Output the (X, Y) coordinate of the center of the cell containing the given text.  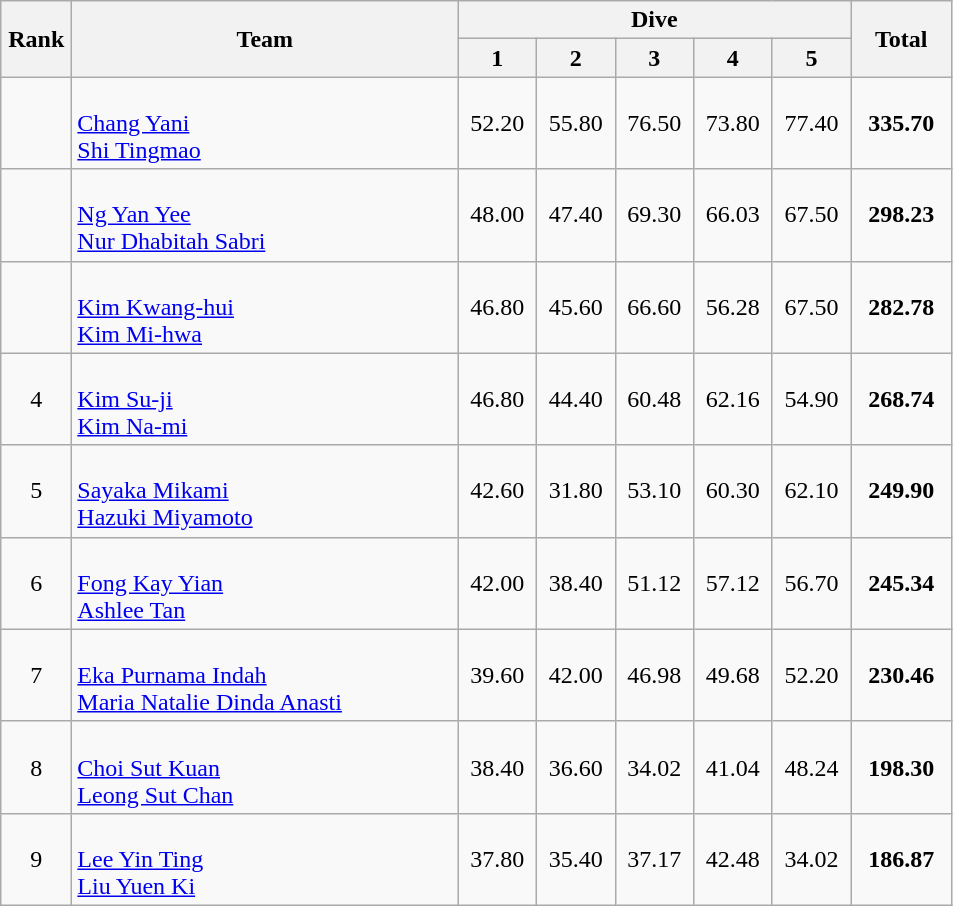
198.30 (902, 767)
3 (654, 58)
69.30 (654, 215)
Ng Yan YeeNur Dhabitah Sabri (265, 215)
47.40 (576, 215)
Total (902, 39)
46.98 (654, 675)
36.60 (576, 767)
Rank (36, 39)
53.10 (654, 491)
56.70 (812, 583)
66.60 (654, 307)
8 (36, 767)
35.40 (576, 859)
55.80 (576, 123)
7 (36, 675)
249.90 (902, 491)
Eka Purnama IndahMaria Natalie Dinda Anasti (265, 675)
57.12 (734, 583)
Lee Yin TingLiu Yuen Ki (265, 859)
Dive (654, 20)
49.68 (734, 675)
60.30 (734, 491)
45.60 (576, 307)
44.40 (576, 399)
31.80 (576, 491)
48.24 (812, 767)
54.90 (812, 399)
2 (576, 58)
268.74 (902, 399)
42.48 (734, 859)
Sayaka MikamiHazuki Miyamoto (265, 491)
76.50 (654, 123)
39.60 (498, 675)
48.00 (498, 215)
62.10 (812, 491)
282.78 (902, 307)
62.16 (734, 399)
Chang YaniShi Tingmao (265, 123)
1 (498, 58)
335.70 (902, 123)
245.34 (902, 583)
Kim Su-jiKim Na-mi (265, 399)
Kim Kwang-huiKim Mi-hwa (265, 307)
66.03 (734, 215)
56.28 (734, 307)
230.46 (902, 675)
77.40 (812, 123)
51.12 (654, 583)
42.60 (498, 491)
Choi Sut KuanLeong Sut Chan (265, 767)
Fong Kay YianAshlee Tan (265, 583)
37.17 (654, 859)
298.23 (902, 215)
60.48 (654, 399)
37.80 (498, 859)
73.80 (734, 123)
186.87 (902, 859)
Team (265, 39)
6 (36, 583)
9 (36, 859)
41.04 (734, 767)
